Capture the cell that displays the provided text and extract its (x, y) central coordinate. 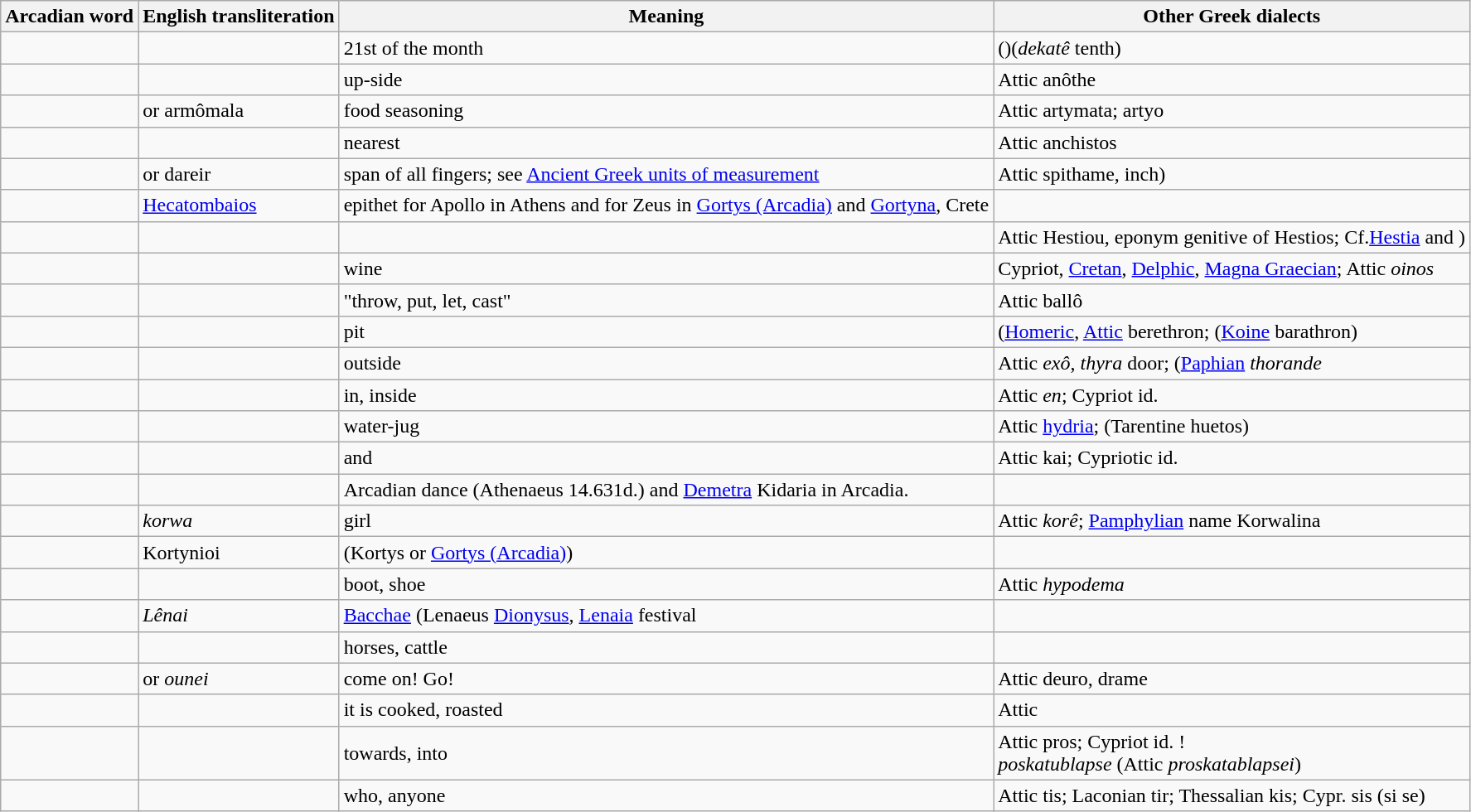
Attic pros; Cypriot id. ! poskatublapse (Attic proskatablapsei) (1231, 752)
(Kortys or Gortys (Arcadia)) (666, 553)
horses, cattle (666, 647)
Attic tis; Laconian tir; Thessalian kis; Cypr. sis (si se) (1231, 795)
or dareir (239, 174)
korwa (239, 521)
Cypriot, Cretan, Delphic, Magna Graecian; Attic oinos (1231, 268)
Attic hypodema (1231, 584)
or armômala (239, 111)
Attic ballô (1231, 300)
come on! Go! (666, 679)
water-jug (666, 427)
who, anyone (666, 795)
boot, shoe (666, 584)
Other Greek dialects (1231, 17)
Attic spithame, inch) (1231, 174)
Bacchae (Lenaeus Dionysus, Lenaia festival (666, 616)
Attic exô, thyra door; (Paphian thorande (1231, 363)
epithet for Apollo in Athens and for Zeus in Gortys (Arcadia) and Gortyna, Crete (666, 205)
Arcadian word (70, 17)
Arcadian dance (Athenaeus 14.631d.) and Demetra Kidaria in Arcadia. (666, 490)
21st of the month (666, 48)
Attic en; Cypriot id. (1231, 395)
in, inside (666, 395)
"throw, put, let, cast" (666, 300)
outside (666, 363)
Attic artymata; artyo (1231, 111)
wine (666, 268)
it is cooked, roasted (666, 710)
Kortynioi (239, 553)
Attic (1231, 710)
girl (666, 521)
nearest (666, 143)
Attic anôthe (1231, 80)
Attic deuro, drame (1231, 679)
()(dekatê tenth) (1231, 48)
and (666, 458)
span of all fingers; see Ancient Greek units of measurement (666, 174)
up-side (666, 80)
Attic anchistos (1231, 143)
pit (666, 331)
(Homeric, Attic berethron; (Koine barathron) (1231, 331)
Attic korê; Pamphylian name Korwalina (1231, 521)
Hecatombaios (239, 205)
Attic kai; Cypriotic id. (1231, 458)
Lênai (239, 616)
food seasoning (666, 111)
Meaning (666, 17)
or ounei (239, 679)
towards, into (666, 752)
English transliteration (239, 17)
Attic hydria; (Tarentine huetos) (1231, 427)
Attic Hestiou, eponym genitive of Hestios; Cf.Hestia and ) (1231, 237)
